For the text-containing cell, return its midpoint in [x, y] coordinate format. 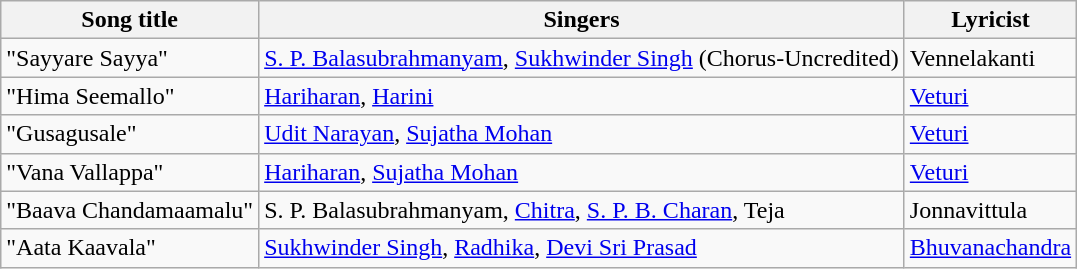
"Hima Seemallo" [130, 96]
S. P. Balasubrahmanyam, Sukhwinder Singh (Chorus-Uncredited) [582, 58]
Sukhwinder Singh, Radhika, Devi Sri Prasad [582, 248]
"Aata Kaavala" [130, 248]
Singers [582, 20]
Hariharan, Harini [582, 96]
"Sayyare Sayya" [130, 58]
Jonnavittula [990, 210]
Lyricist [990, 20]
S. P. Balasubrahmanyam, Chitra, S. P. B. Charan, Teja [582, 210]
"Baava Chandamaamalu" [130, 210]
"Vana Vallappa" [130, 172]
Hariharan, Sujatha Mohan [582, 172]
Bhuvanachandra [990, 248]
"Gusagusale" [130, 134]
Song title [130, 20]
Vennelakanti [990, 58]
Udit Narayan, Sujatha Mohan [582, 134]
